Determine the (x, y) coordinate at the center of the cell enclosing the given text.  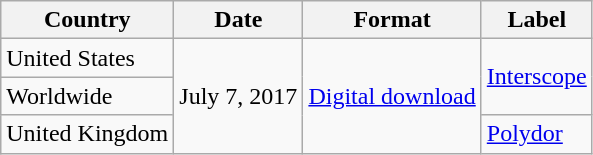
Worldwide (88, 96)
Date (238, 20)
July 7, 2017 (238, 96)
Country (88, 20)
Label (536, 20)
United States (88, 58)
Digital download (392, 96)
Format (392, 20)
Polydor (536, 134)
Interscope (536, 77)
United Kingdom (88, 134)
